From the cell containing the given text, extract its center point as (x, y) coordinate. 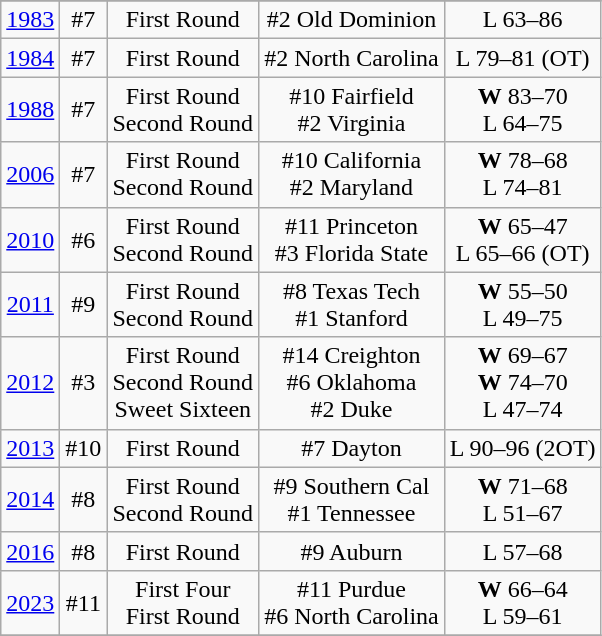
W 71–68L 51–67 (522, 500)
#9 Auburn (352, 551)
L 57–68 (522, 551)
#2 Old Dominion (352, 20)
#10 (84, 448)
2013 (30, 448)
#10 California#2 Maryland (352, 174)
W 65–47L 65–66 (OT) (522, 240)
W 66–64L 59–61 (522, 602)
#2 North Carolina (352, 58)
2010 (30, 240)
2012 (30, 383)
W 55–50L 49–75 (522, 304)
First RoundSecond RoundSweet Sixteen (183, 383)
#7 Dayton (352, 448)
#9 (84, 304)
#9 Southern Cal#1 Tennessee (352, 500)
W 78–68L 74–81 (522, 174)
W 69–67W 74–70L 47–74 (522, 383)
#8 Texas Tech#1 Stanford (352, 304)
#6 (84, 240)
2014 (30, 500)
2011 (30, 304)
#14 Creighton#6 Oklahoma#2 Duke (352, 383)
1988 (30, 110)
1984 (30, 58)
2023 (30, 602)
1983 (30, 20)
L 63–86 (522, 20)
2006 (30, 174)
L 90–96 (2OT) (522, 448)
2016 (30, 551)
L 79–81 (OT) (522, 58)
#10 Fairfield#2 Virginia (352, 110)
#11 (84, 602)
#11 Purdue#6 North Carolina (352, 602)
First FourFirst Round (183, 602)
#11 Princeton#3 Florida State (352, 240)
#3 (84, 383)
W 83–70L 64–75 (522, 110)
